Capture the cell that displays the provided text and extract its (X, Y) central coordinate. 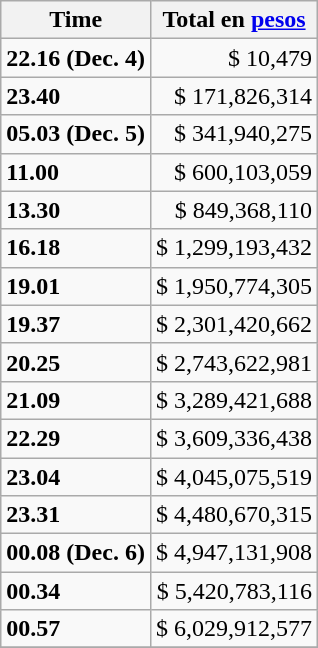
$ 10,479 (234, 58)
19.01 (76, 286)
00.08 (Dec. 6) (76, 553)
$ 4,480,670,315 (234, 515)
$ 171,826,314 (234, 96)
19.37 (76, 324)
22.16 (Dec. 4) (76, 58)
$ 1,299,193,432 (234, 248)
Total en pesos (234, 20)
23.31 (76, 515)
13.30 (76, 210)
22.29 (76, 438)
$ 6,029,912,577 (234, 629)
00.34 (76, 591)
16.18 (76, 248)
$ 1,950,774,305 (234, 286)
00.57 (76, 629)
$ 4,045,075,519 (234, 477)
$ 4,947,131,908 (234, 553)
$ 2,301,420,662 (234, 324)
20.25 (76, 362)
05.03 (Dec. 5) (76, 134)
$ 600,103,059 (234, 172)
23.40 (76, 96)
$ 2,743,622,981 (234, 362)
11.00 (76, 172)
$ 3,289,421,688 (234, 400)
Time (76, 20)
23.04 (76, 477)
$ 341,940,275 (234, 134)
21.09 (76, 400)
$ 5,420,783,116 (234, 591)
$ 3,609,336,438 (234, 438)
$ 849,368,110 (234, 210)
